Identify which cell holds the provided text, then report its [x, y] central coordinate. 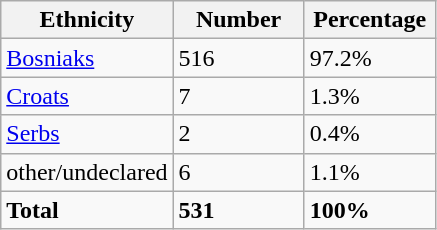
516 [238, 58]
Serbs [87, 134]
2 [238, 134]
6 [238, 172]
Percentage [370, 20]
1.3% [370, 96]
1.1% [370, 172]
0.4% [370, 134]
Bosniaks [87, 58]
7 [238, 96]
Number [238, 20]
Total [87, 210]
100% [370, 210]
Ethnicity [87, 20]
531 [238, 210]
other/undeclared [87, 172]
97.2% [370, 58]
Croats [87, 96]
